From the cell containing the given text, extract its center point as (x, y) coordinate. 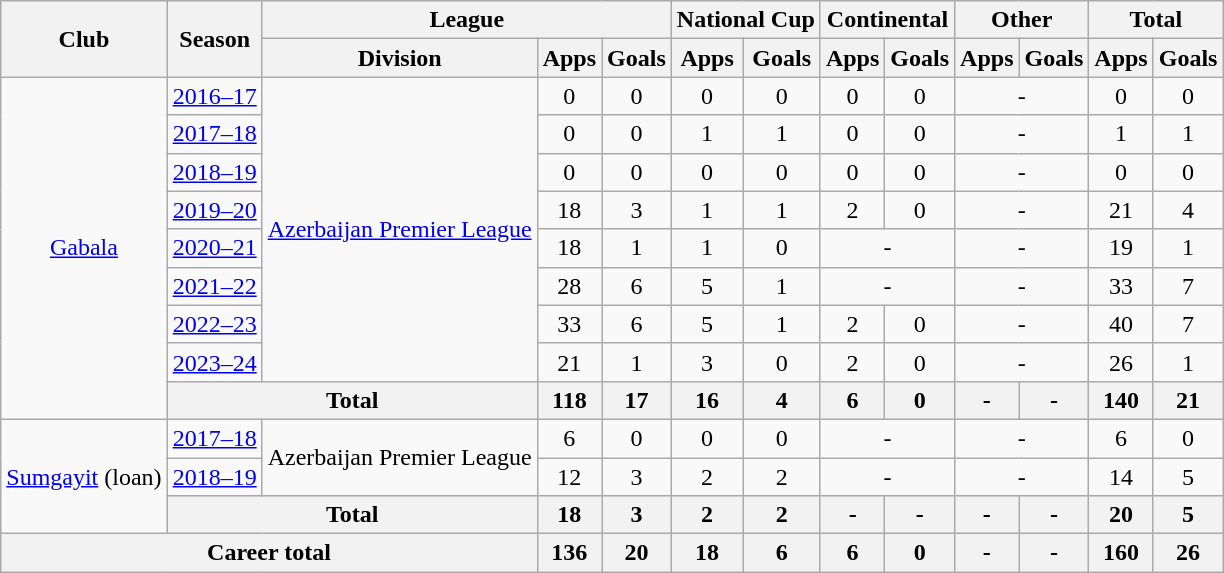
16 (707, 400)
Career total (269, 553)
Sumgayit (loan) (84, 476)
140 (1121, 400)
2019–20 (214, 210)
2022–23 (214, 324)
2020–21 (214, 248)
Season (214, 39)
2021–22 (214, 286)
12 (569, 477)
Division (400, 58)
2016–17 (214, 96)
19 (1121, 248)
2023–24 (214, 362)
League (466, 20)
118 (569, 400)
14 (1121, 477)
160 (1121, 553)
Continental (887, 20)
Gabala (84, 248)
40 (1121, 324)
Club (84, 39)
136 (569, 553)
17 (637, 400)
Other (1022, 20)
National Cup (746, 20)
28 (569, 286)
